For the text-containing cell, return its midpoint in (X, Y) coordinate format. 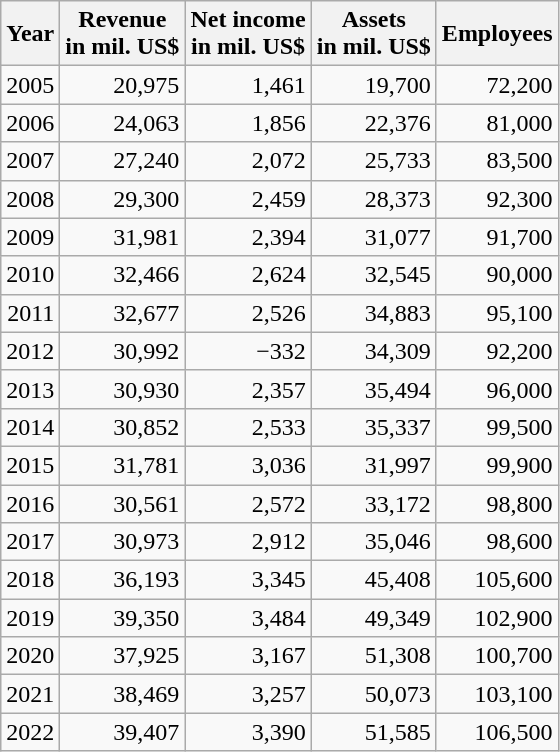
2015 (30, 465)
100,700 (497, 656)
30,561 (122, 503)
81,000 (497, 123)
30,930 (122, 389)
2005 (30, 85)
Revenuein mil. US$ (122, 34)
Net incomein mil. US$ (248, 34)
30,973 (122, 542)
102,900 (497, 618)
1,461 (248, 85)
Employees (497, 34)
2,572 (248, 503)
2008 (30, 199)
3,036 (248, 465)
2022 (30, 732)
2,526 (248, 313)
2011 (30, 313)
83,500 (497, 161)
31,997 (374, 465)
−332 (248, 351)
51,308 (374, 656)
33,172 (374, 503)
50,073 (374, 694)
31,981 (122, 237)
29,300 (122, 199)
49,349 (374, 618)
34,883 (374, 313)
99,500 (497, 427)
35,046 (374, 542)
98,600 (497, 542)
103,100 (497, 694)
99,900 (497, 465)
96,000 (497, 389)
34,309 (374, 351)
95,100 (497, 313)
2013 (30, 389)
32,466 (122, 275)
2,357 (248, 389)
2012 (30, 351)
105,600 (497, 580)
2010 (30, 275)
3,257 (248, 694)
3,390 (248, 732)
19,700 (374, 85)
20,975 (122, 85)
45,408 (374, 580)
32,545 (374, 275)
39,407 (122, 732)
2007 (30, 161)
90,000 (497, 275)
37,925 (122, 656)
24,063 (122, 123)
28,373 (374, 199)
2,394 (248, 237)
2017 (30, 542)
Assetsin mil. US$ (374, 34)
92,200 (497, 351)
31,781 (122, 465)
31,077 (374, 237)
3,345 (248, 580)
51,585 (374, 732)
30,852 (122, 427)
Year (30, 34)
36,193 (122, 580)
25,733 (374, 161)
2,533 (248, 427)
91,700 (497, 237)
3,167 (248, 656)
22,376 (374, 123)
2018 (30, 580)
98,800 (497, 503)
106,500 (497, 732)
2,459 (248, 199)
92,300 (497, 199)
35,337 (374, 427)
2009 (30, 237)
2006 (30, 123)
30,992 (122, 351)
35,494 (374, 389)
27,240 (122, 161)
3,484 (248, 618)
38,469 (122, 694)
2019 (30, 618)
2021 (30, 694)
2016 (30, 503)
2,912 (248, 542)
2,624 (248, 275)
1,856 (248, 123)
39,350 (122, 618)
2020 (30, 656)
32,677 (122, 313)
72,200 (497, 85)
2014 (30, 427)
2,072 (248, 161)
